Identify which cell holds the provided text, then report its (X, Y) central coordinate. 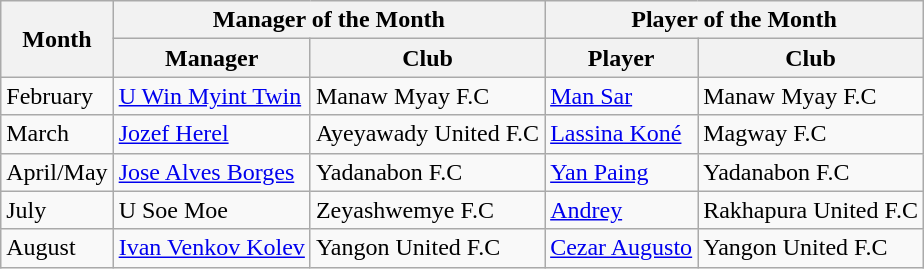
Month (57, 39)
Player of the Month (734, 20)
Man Sar (622, 96)
U Soe Moe (212, 210)
Ayeyawady United F.C (427, 134)
Cezar Augusto (622, 248)
April/May (57, 172)
Andrey (622, 210)
Rakhapura United F.C (811, 210)
February (57, 96)
August (57, 248)
Lassina Koné (622, 134)
Jozef Herel (212, 134)
Magway F.C (811, 134)
Yan Paing (622, 172)
Zeyashwemye F.C (427, 210)
Jose Alves Borges (212, 172)
Manager of the Month (328, 20)
Manager (212, 58)
U Win Myint Twin (212, 96)
March (57, 134)
July (57, 210)
Ivan Venkov Kolev (212, 248)
Player (622, 58)
